Return (x, y) of the center of cell containing provided text 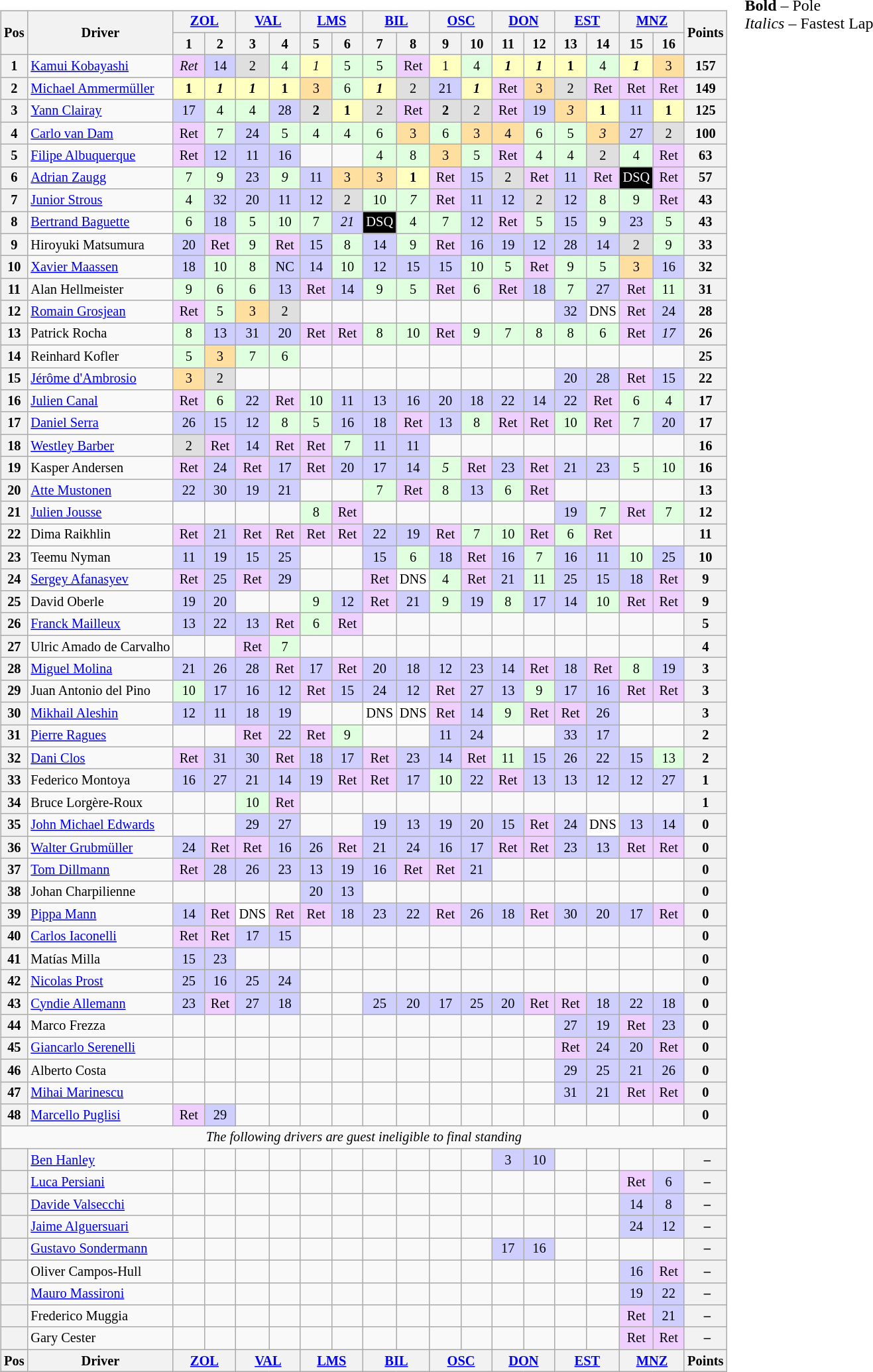
Jérôme d'Ambrosio (100, 379)
Filipe Albuquerque (100, 156)
Juan Antonio del Pino (100, 691)
48 (14, 1115)
Miguel Molina (100, 669)
Frederico Muggia (100, 1316)
Michael Ammermüller (100, 89)
Westley Barber (100, 446)
Mikhail Aleshin (100, 714)
Romain Grosjean (100, 312)
Nicolas Prost (100, 981)
Xavier Maassen (100, 267)
Gustavo Sondermann (100, 1249)
46 (14, 1070)
Kasper Andersen (100, 468)
The following drivers are guest ineligible to final standing (363, 1137)
Jaime Alguersuari (100, 1227)
Mihai Marinescu (100, 1093)
44 (14, 1026)
Davide Valsecchi (100, 1204)
39 (14, 914)
45 (14, 1048)
Bruce Lorgère-Roux (100, 803)
Pierre Ragues (100, 736)
41 (14, 959)
David Oberle (100, 602)
Teemu Nyman (100, 557)
Adrian Zaugg (100, 178)
Johan Charpilienne (100, 892)
Sergey Afanasyev (100, 580)
Oliver Campos-Hull (100, 1271)
Matías Milla (100, 959)
Mauro Massironi (100, 1294)
Luca Persiani (100, 1182)
Cyndie Allemann (100, 1004)
157 (705, 66)
Yann Clairay (100, 111)
Julien Jousse (100, 513)
42 (14, 981)
35 (14, 825)
Federico Montoya (100, 780)
Giancarlo Serenelli (100, 1048)
Dima Raikhlin (100, 535)
125 (705, 111)
149 (705, 89)
36 (14, 847)
Carlo van Dam (100, 133)
NC (285, 267)
Carlos Iaconelli (100, 937)
Alberto Costa (100, 1070)
Bertrand Baguette (100, 223)
40 (14, 937)
Marcello Puglisi (100, 1115)
Tom Dillmann (100, 870)
34 (14, 803)
Pippa Mann (100, 914)
Daniel Serra (100, 423)
John Michael Edwards (100, 825)
38 (14, 892)
Junior Strous (100, 200)
37 (14, 870)
63 (705, 156)
Patrick Rocha (100, 334)
Marco Frezza (100, 1026)
Atte Mustonen (100, 490)
Franck Mailleux (100, 624)
47 (14, 1093)
Walter Grubmüller (100, 847)
Ulric Amado de Carvalho (100, 647)
Reinhard Kofler (100, 356)
Dani Clos (100, 758)
Kamui Kobayashi (100, 66)
Ben Hanley (100, 1160)
Hiroyuki Matsumura (100, 245)
Gary Cester (100, 1338)
100 (705, 133)
Alan Hellmeister (100, 290)
Julien Canal (100, 401)
57 (705, 178)
